Search for the cell housing the specified text and yield its [x, y] center coordinate. 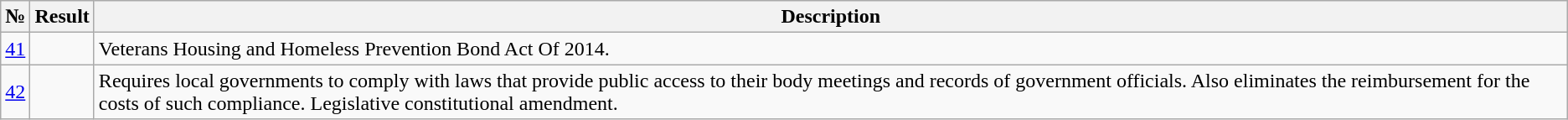
Veterans Housing and Homeless Prevention Bond Act Of 2014. [831, 49]
41 [15, 49]
Description [831, 17]
42 [15, 92]
Result [62, 17]
№ [15, 17]
